Capture the cell that displays the provided text and extract its [X, Y] central coordinate. 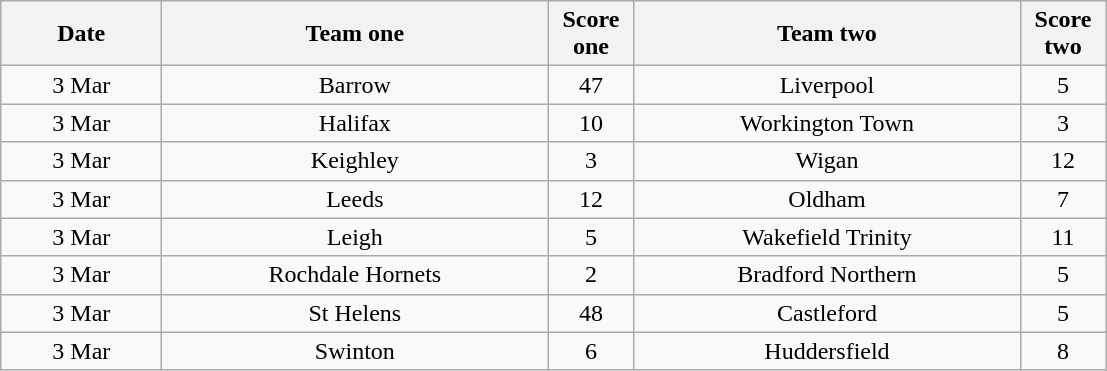
Date [82, 34]
Swinton [355, 351]
Wakefield Trinity [827, 237]
8 [1063, 351]
10 [591, 123]
Workington Town [827, 123]
Leeds [355, 199]
Team one [355, 34]
Score two [1063, 34]
2 [591, 275]
11 [1063, 237]
47 [591, 85]
Liverpool [827, 85]
Bradford Northern [827, 275]
Wigan [827, 161]
Huddersfield [827, 351]
Castleford [827, 313]
7 [1063, 199]
Leigh [355, 237]
Score one [591, 34]
6 [591, 351]
48 [591, 313]
Team two [827, 34]
Oldham [827, 199]
St Helens [355, 313]
Keighley [355, 161]
Barrow [355, 85]
Halifax [355, 123]
Rochdale Hornets [355, 275]
